Search for the cell housing the specified text and yield its [x, y] center coordinate. 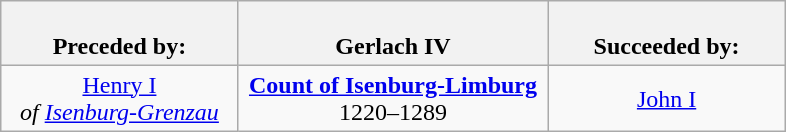
Gerlach IV [392, 34]
Succeeded by: [667, 34]
Henry Iof Isenburg-Grenzau [119, 98]
John I [667, 98]
Preceded by: [119, 34]
Count of Isenburg-Limburg1220–1289 [392, 98]
